Determine the [x, y] coordinate at the center of the cell enclosing the given text.  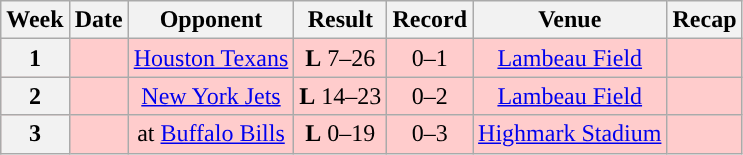
Result [340, 20]
at Buffalo Bills [211, 134]
0–2 [430, 96]
0–3 [430, 134]
L 0–19 [340, 134]
3 [35, 134]
Opponent [211, 20]
Date [98, 20]
Record [430, 20]
Houston Texans [211, 58]
2 [35, 96]
Venue [570, 20]
New York Jets [211, 96]
L 7–26 [340, 58]
0–1 [430, 58]
Highmark Stadium [570, 134]
Week [35, 20]
L 14–23 [340, 96]
1 [35, 58]
Recap [704, 20]
